For the text-containing cell, return its midpoint in [X, Y] coordinate format. 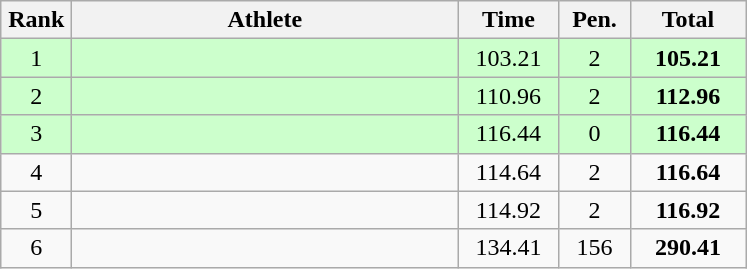
5 [36, 210]
Time [508, 20]
Athlete [265, 20]
134.41 [508, 248]
290.41 [688, 248]
Total [688, 20]
156 [594, 248]
Rank [36, 20]
116.64 [688, 172]
114.92 [508, 210]
1 [36, 58]
4 [36, 172]
110.96 [508, 96]
0 [594, 134]
103.21 [508, 58]
Pen. [594, 20]
6 [36, 248]
112.96 [688, 96]
116.92 [688, 210]
3 [36, 134]
114.64 [508, 172]
105.21 [688, 58]
